Identify which cell holds the provided text, then report its [X, Y] central coordinate. 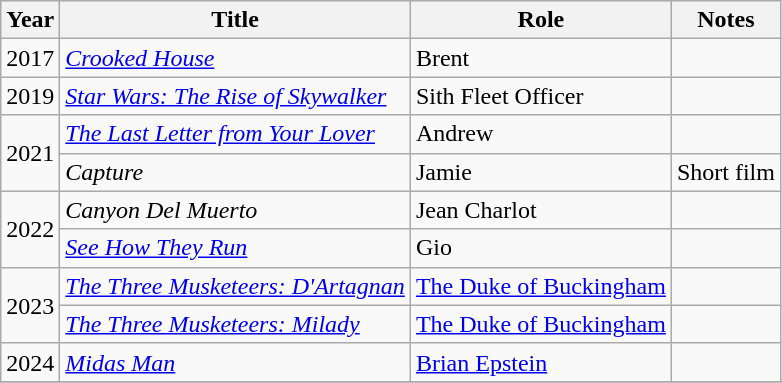
2023 [30, 305]
Star Wars: The Rise of Skywalker [236, 96]
Year [30, 20]
Role [540, 20]
Capture [236, 172]
2021 [30, 153]
Canyon Del Muerto [236, 210]
Sith Fleet Officer [540, 96]
Jamie [540, 172]
2022 [30, 229]
Brent [540, 58]
Andrew [540, 134]
Jean Charlot [540, 210]
Brian Epstein [540, 362]
The Last Letter from Your Lover [236, 134]
2017 [30, 58]
The Three Musketeers: Milady [236, 324]
Gio [540, 248]
The Three Musketeers: D'Artagnan [236, 286]
Crooked House [236, 58]
Short film [726, 172]
Notes [726, 20]
See How They Run [236, 248]
Title [236, 20]
2019 [30, 96]
2024 [30, 362]
Midas Man [236, 362]
